Pinpoint the cell where the given text exists, returning its [x, y] midpoint coordinate. 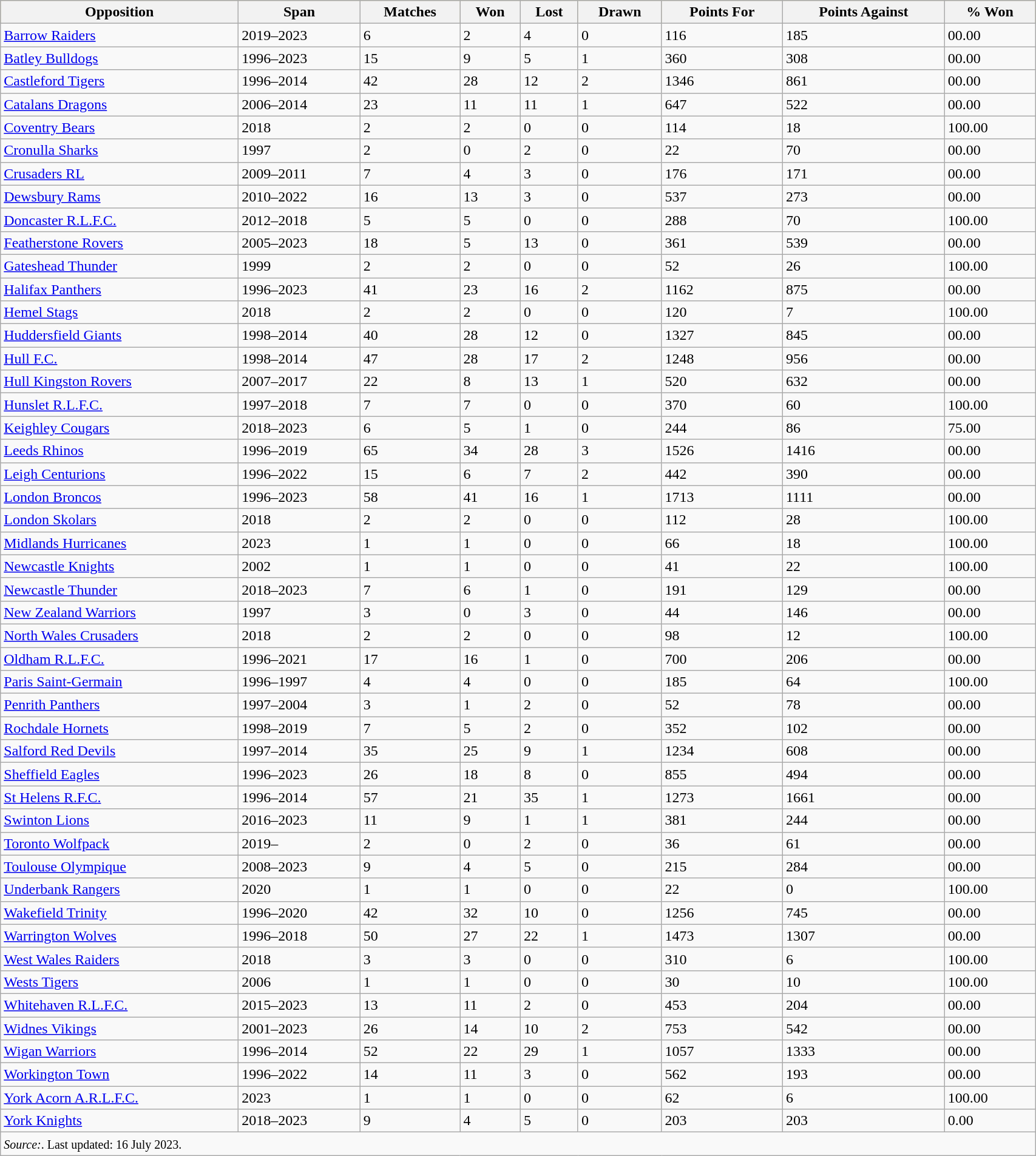
Swinton Lions [120, 820]
98 [722, 635]
75.00 [989, 428]
191 [722, 589]
Coventry Bears [120, 127]
352 [722, 728]
North Wales Crusaders [120, 635]
Hemel Stags [120, 313]
1997–2018 [300, 405]
% Won [989, 12]
1256 [722, 913]
2019– [300, 843]
York Acorn A.R.L.F.C. [120, 1098]
Salford Red Devils [120, 751]
Penrith Panthers [120, 705]
Batley Bulldogs [120, 58]
861 [863, 81]
Wigan Warriors [120, 1052]
1526 [722, 451]
Dewsbury Rams [120, 197]
116 [722, 35]
2008–2023 [300, 867]
204 [863, 1005]
2009–2011 [300, 174]
York Knights [120, 1121]
2007–2017 [300, 382]
36 [722, 843]
284 [863, 867]
Featherstone Rovers [120, 243]
562 [722, 1075]
442 [722, 474]
Catalans Dragons [120, 104]
30 [722, 982]
Workington Town [120, 1075]
65 [410, 451]
Hunslet R.L.F.C. [120, 405]
1996–2021 [300, 658]
1997–2014 [300, 751]
Underbank Rangers [120, 890]
1248 [722, 359]
288 [722, 220]
112 [722, 520]
102 [863, 728]
Leigh Centurions [120, 474]
120 [722, 313]
2015–2023 [300, 1005]
Whitehaven R.L.F.C. [120, 1005]
1346 [722, 81]
845 [863, 336]
520 [722, 382]
206 [863, 658]
700 [722, 658]
2012–2018 [300, 220]
Won [490, 12]
273 [863, 197]
Cronulla Sharks [120, 150]
Points Against [863, 12]
86 [863, 428]
Hull F.C. [120, 359]
310 [722, 959]
608 [863, 751]
64 [863, 682]
St Helens R.F.C. [120, 797]
Huddersfield Giants [120, 336]
Newcastle Knights [120, 566]
1998–2019 [300, 728]
66 [722, 543]
29 [549, 1052]
25 [490, 751]
1162 [722, 289]
2001–2023 [300, 1029]
522 [863, 104]
1996–2020 [300, 913]
370 [722, 405]
Opposition [120, 12]
1307 [863, 936]
London Broncos [120, 497]
129 [863, 589]
360 [722, 58]
1713 [722, 497]
2019–2023 [300, 35]
50 [410, 936]
Gateshead Thunder [120, 266]
855 [722, 774]
1996–1997 [300, 682]
1333 [863, 1052]
632 [863, 382]
453 [722, 1005]
44 [722, 612]
Paris Saint-Germain [120, 682]
146 [863, 612]
47 [410, 359]
875 [863, 289]
58 [410, 497]
40 [410, 336]
London Skolars [120, 520]
Source:. Last updated: 16 July 2023. [518, 1144]
539 [863, 243]
1416 [863, 451]
1234 [722, 751]
78 [863, 705]
0.00 [989, 1121]
2016–2023 [300, 820]
61 [863, 843]
West Wales Raiders [120, 959]
1996–2018 [300, 936]
Leeds Rhinos [120, 451]
171 [863, 174]
1273 [722, 797]
537 [722, 197]
Newcastle Thunder [120, 589]
1473 [722, 936]
Wakefield Trinity [120, 913]
Warrington Wolves [120, 936]
193 [863, 1075]
60 [863, 405]
114 [722, 127]
361 [722, 243]
1996–2019 [300, 451]
1999 [300, 266]
Castleford Tigers [120, 81]
2020 [300, 890]
2005–2023 [300, 243]
Oldham R.L.F.C. [120, 658]
Doncaster R.L.F.C. [120, 220]
2006 [300, 982]
Crusaders RL [120, 174]
753 [722, 1029]
956 [863, 359]
Toulouse Olympique [120, 867]
New Zealand Warriors [120, 612]
57 [410, 797]
494 [863, 774]
381 [722, 820]
308 [863, 58]
Widnes Vikings [120, 1029]
27 [490, 936]
Wests Tigers [120, 982]
Toronto Wolfpack [120, 843]
Halifax Panthers [120, 289]
2010–2022 [300, 197]
390 [863, 474]
2006–2014 [300, 104]
1327 [722, 336]
176 [722, 174]
542 [863, 1029]
745 [863, 913]
32 [490, 913]
Keighley Cougars [120, 428]
1111 [863, 497]
Span [300, 12]
Sheffield Eagles [120, 774]
62 [722, 1098]
Points For [722, 12]
34 [490, 451]
1057 [722, 1052]
647 [722, 104]
Rochdale Hornets [120, 728]
21 [490, 797]
Lost [549, 12]
Midlands Hurricanes [120, 543]
Matches [410, 12]
Hull Kingston Rovers [120, 382]
Barrow Raiders [120, 35]
1661 [863, 797]
Drawn [620, 12]
1997–2004 [300, 705]
215 [722, 867]
2002 [300, 566]
